Return the [x, y] coordinate for the center point of the cell that contains the specified text.  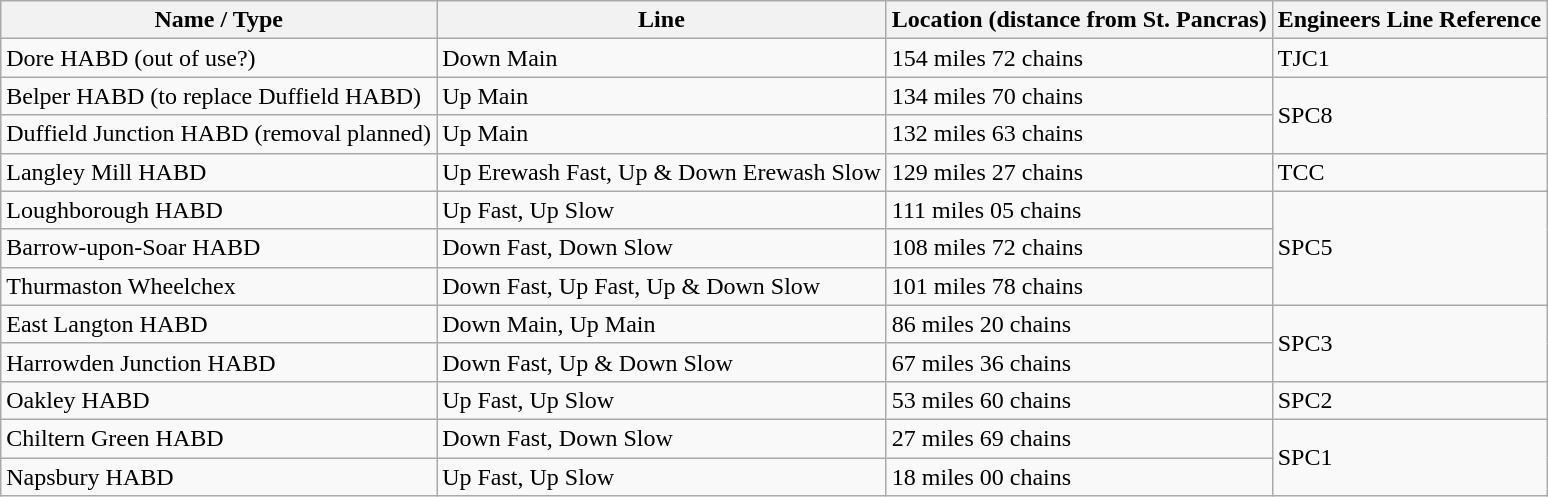
Thurmaston Wheelchex [219, 286]
134 miles 70 chains [1079, 96]
Location (distance from St. Pancras) [1079, 20]
129 miles 27 chains [1079, 172]
Belper HABD (to replace Duffield HABD) [219, 96]
53 miles 60 chains [1079, 400]
TJC1 [1410, 58]
Oakley HABD [219, 400]
67 miles 36 chains [1079, 362]
Down Main, Up Main [662, 324]
101 miles 78 chains [1079, 286]
154 miles 72 chains [1079, 58]
Napsbury HABD [219, 477]
Down Fast, Up & Down Slow [662, 362]
Down Main [662, 58]
132 miles 63 chains [1079, 134]
SPC2 [1410, 400]
Down Fast, Up Fast, Up & Down Slow [662, 286]
Loughborough HABD [219, 210]
Engineers Line Reference [1410, 20]
108 miles 72 chains [1079, 248]
18 miles 00 chains [1079, 477]
SPC1 [1410, 457]
Up Erewash Fast, Up & Down Erewash Slow [662, 172]
TCC [1410, 172]
Chiltern Green HABD [219, 438]
Duffield Junction HABD (removal planned) [219, 134]
SPC3 [1410, 343]
86 miles 20 chains [1079, 324]
Line [662, 20]
Langley Mill HABD [219, 172]
Name / Type [219, 20]
Harrowden Junction HABD [219, 362]
SPC8 [1410, 115]
Barrow-upon-Soar HABD [219, 248]
27 miles 69 chains [1079, 438]
East Langton HABD [219, 324]
Dore HABD (out of use?) [219, 58]
111 miles 05 chains [1079, 210]
SPC5 [1410, 248]
